Identify which cell holds the provided text, then report its [X, Y] central coordinate. 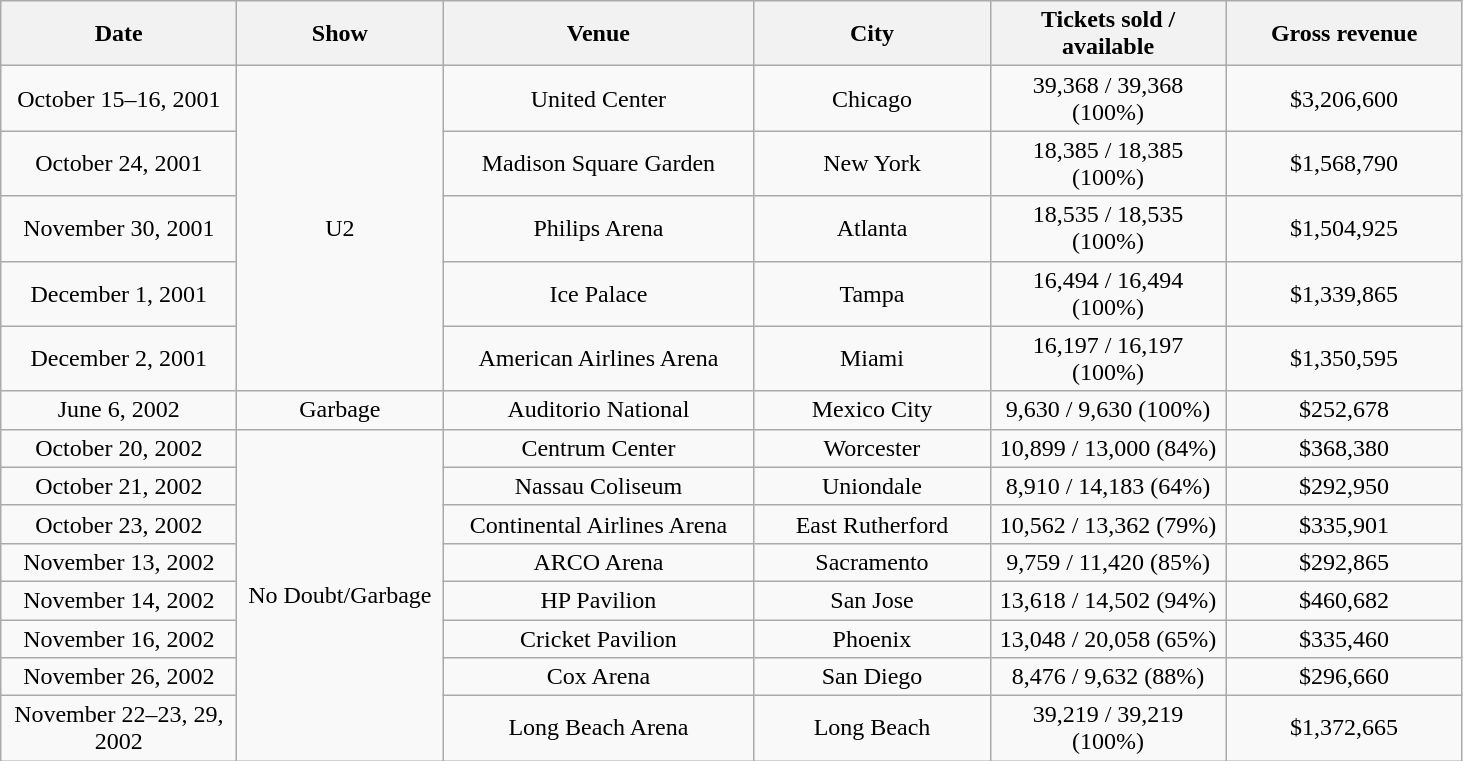
Venue [598, 34]
October 21, 2002 [119, 486]
$296,660 [1344, 677]
Tickets sold / available [1108, 34]
Mexico City [872, 410]
Tampa [872, 294]
$1,504,925 [1344, 228]
$252,678 [1344, 410]
Long Beach [872, 728]
Atlanta [872, 228]
$460,682 [1344, 600]
Madison Square Garden [598, 164]
U2 [340, 228]
9,759 / 11,420 (85%) [1108, 562]
Centrum Center [598, 448]
November 22–23, 29, 2002 [119, 728]
November 30, 2001 [119, 228]
18,535 / 18,535 (100%) [1108, 228]
Philips Arena [598, 228]
39,368 / 39,368 (100%) [1108, 98]
Nassau Coliseum [598, 486]
City [872, 34]
San Jose [872, 600]
$292,950 [1344, 486]
Chicago [872, 98]
8,476 / 9,632 (88%) [1108, 677]
$335,460 [1344, 639]
$292,865 [1344, 562]
$1,339,865 [1344, 294]
18,385 / 18,385 (100%) [1108, 164]
10,562 / 13,362 (79%) [1108, 524]
Worcester [872, 448]
East Rutherford [872, 524]
$1,372,665 [1344, 728]
$1,350,595 [1344, 358]
No Doubt/Garbage [340, 595]
American Airlines Arena [598, 358]
Uniondale [872, 486]
San Diego [872, 677]
December 2, 2001 [119, 358]
Ice Palace [598, 294]
9,630 / 9,630 (100%) [1108, 410]
Long Beach Arena [598, 728]
ARCO Arena [598, 562]
8,910 / 14,183 (64%) [1108, 486]
October 24, 2001 [119, 164]
Continental Airlines Arena [598, 524]
December 1, 2001 [119, 294]
October 20, 2002 [119, 448]
Gross revenue [1344, 34]
HP Pavilion [598, 600]
$335,901 [1344, 524]
New York [872, 164]
16,197 / 16,197 (100%) [1108, 358]
10,899 / 13,000 (84%) [1108, 448]
October 15–16, 2001 [119, 98]
13,048 / 20,058 (65%) [1108, 639]
Garbage [340, 410]
Cox Arena [598, 677]
13,618 / 14,502 (94%) [1108, 600]
June 6, 2002 [119, 410]
Miami [872, 358]
16,494 / 16,494 (100%) [1108, 294]
$1,568,790 [1344, 164]
Phoenix [872, 639]
Show [340, 34]
$368,380 [1344, 448]
Auditorio National [598, 410]
United Center [598, 98]
$3,206,600 [1344, 98]
November 16, 2002 [119, 639]
November 26, 2002 [119, 677]
Sacramento [872, 562]
November 14, 2002 [119, 600]
October 23, 2002 [119, 524]
Date [119, 34]
November 13, 2002 [119, 562]
39,219 / 39,219 (100%) [1108, 728]
Cricket Pavilion [598, 639]
